Return the (x, y) coordinate for the center point of the cell that contains the specified text.  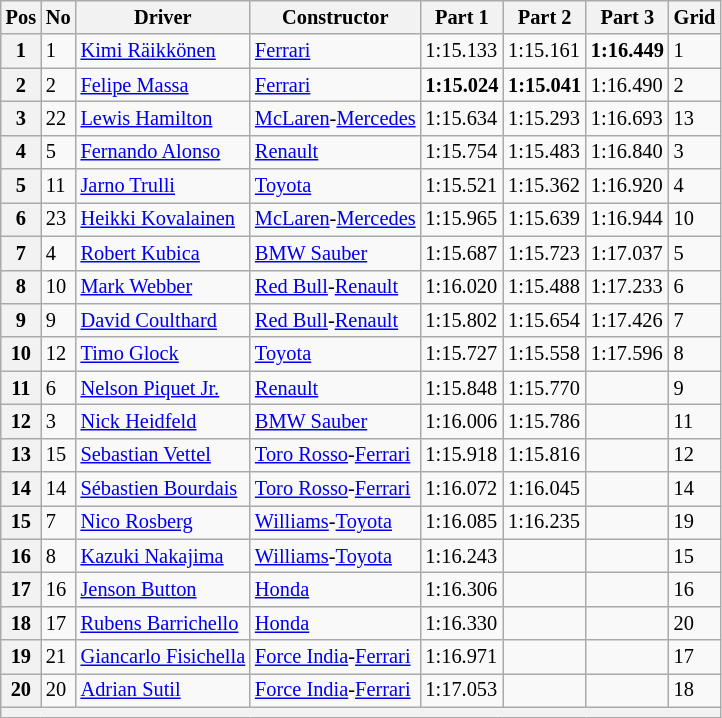
1:17.037 (628, 253)
Nico Rosberg (163, 522)
Rubens Barrichello (163, 623)
1:16.330 (462, 623)
1:15.293 (544, 118)
1:16.072 (462, 489)
1:15.802 (462, 320)
1:16.045 (544, 489)
1:15.654 (544, 320)
1:15.488 (544, 287)
1:16.840 (628, 152)
1:15.816 (544, 455)
1:16.971 (462, 657)
Kimi Räikkönen (163, 51)
Robert Kubica (163, 253)
23 (58, 219)
1:16.085 (462, 522)
1:15.639 (544, 219)
Heikki Kovalainen (163, 219)
1:16.944 (628, 219)
1:17.233 (628, 287)
1:17.596 (628, 354)
Jarno Trulli (163, 186)
1:15.161 (544, 51)
Driver (163, 17)
1:16.920 (628, 186)
Lewis Hamilton (163, 118)
1:15.521 (462, 186)
Part 2 (544, 17)
Sébastien Bourdais (163, 489)
Adrian Sutil (163, 690)
Fernando Alonso (163, 152)
No (58, 17)
Jenson Button (163, 589)
1:15.848 (462, 388)
22 (58, 118)
21 (58, 657)
1:15.634 (462, 118)
Part 3 (628, 17)
1:16.306 (462, 589)
1:16.243 (462, 556)
Timo Glock (163, 354)
Nelson Piquet Jr. (163, 388)
1:15.687 (462, 253)
1:15.024 (462, 85)
Constructor (335, 17)
1:15.965 (462, 219)
David Coulthard (163, 320)
Nick Heidfeld (163, 421)
1:16.449 (628, 51)
1:16.693 (628, 118)
1:16.235 (544, 522)
Pos (21, 17)
1:16.020 (462, 287)
1:15.770 (544, 388)
1:16.006 (462, 421)
1:15.362 (544, 186)
Part 1 (462, 17)
Mark Webber (163, 287)
1:15.754 (462, 152)
Felipe Massa (163, 85)
Grid (695, 17)
Sebastian Vettel (163, 455)
1:15.041 (544, 85)
1:16.490 (628, 85)
1:15.723 (544, 253)
1:15.727 (462, 354)
1:17.426 (628, 320)
1:15.786 (544, 421)
Giancarlo Fisichella (163, 657)
Kazuki Nakajima (163, 556)
1:17.053 (462, 690)
1:15.558 (544, 354)
1:15.918 (462, 455)
1:15.133 (462, 51)
1:15.483 (544, 152)
